Return (X, Y) of the center of cell containing provided text 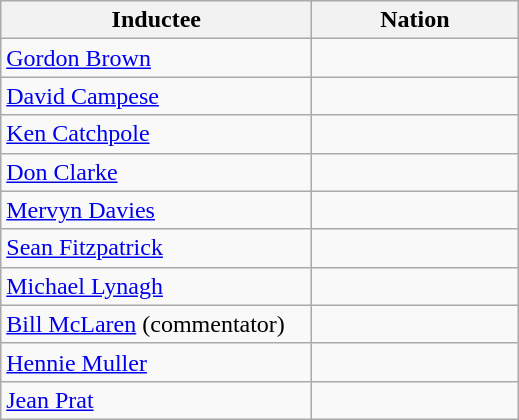
Michael Lynagh (156, 286)
Ken Catchpole (156, 134)
Gordon Brown (156, 58)
Mervyn Davies (156, 210)
Don Clarke (156, 172)
Bill McLaren (commentator) (156, 324)
Inductee (156, 20)
Jean Prat (156, 400)
Nation (415, 20)
Sean Fitzpatrick (156, 248)
Hennie Muller (156, 362)
David Campese (156, 96)
